Detect which cell encompasses the target text, then output its (x, y) center coordinate. 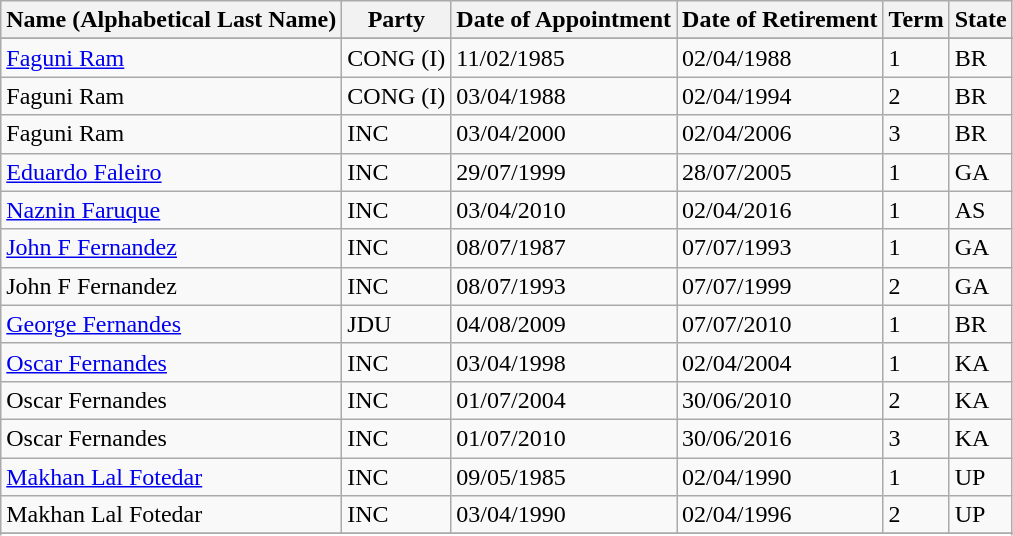
29/07/1999 (564, 172)
Naznin Faruque (172, 210)
01/07/2010 (564, 438)
07/07/1999 (780, 286)
03/04/1998 (564, 362)
04/08/2009 (564, 324)
Eduardo Faleiro (172, 172)
11/02/1985 (564, 58)
01/07/2004 (564, 400)
07/07/1993 (780, 248)
03/04/2000 (564, 134)
JDU (396, 324)
30/06/2016 (780, 438)
Date of Appointment (564, 20)
Term (916, 20)
02/04/1994 (780, 96)
03/04/1988 (564, 96)
02/04/2016 (780, 210)
08/07/1993 (564, 286)
02/04/2006 (780, 134)
George Fernandes (172, 324)
Party (396, 20)
AS (980, 210)
07/07/2010 (780, 324)
03/04/1990 (564, 515)
02/04/1988 (780, 58)
Name (Alphabetical Last Name) (172, 20)
03/04/2010 (564, 210)
02/04/1990 (780, 477)
30/06/2010 (780, 400)
28/07/2005 (780, 172)
State (980, 20)
02/04/2004 (780, 362)
09/05/1985 (564, 477)
Date of Retirement (780, 20)
02/04/1996 (780, 515)
08/07/1987 (564, 248)
